Find where the given text appears and provide that cell's center as (x, y) coordinate. 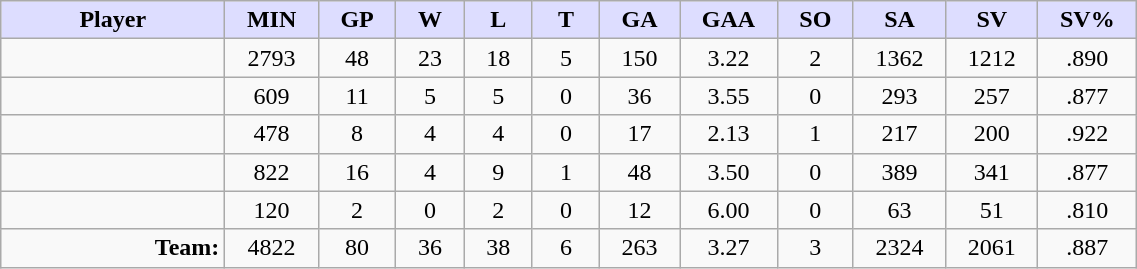
217 (899, 134)
200 (992, 134)
51 (992, 210)
.922 (1088, 134)
8 (357, 134)
T (566, 20)
3 (815, 248)
257 (992, 96)
1362 (899, 58)
120 (272, 210)
293 (899, 96)
GA (640, 20)
SO (815, 20)
80 (357, 248)
.887 (1088, 248)
GP (357, 20)
389 (899, 172)
18 (498, 58)
3.55 (729, 96)
2324 (899, 248)
63 (899, 210)
341 (992, 172)
150 (640, 58)
3.50 (729, 172)
Team: (113, 248)
609 (272, 96)
2.13 (729, 134)
3.27 (729, 248)
MIN (272, 20)
11 (357, 96)
9 (498, 172)
SV% (1088, 20)
263 (640, 248)
478 (272, 134)
3.22 (729, 58)
SV (992, 20)
.810 (1088, 210)
16 (357, 172)
822 (272, 172)
12 (640, 210)
17 (640, 134)
SA (899, 20)
2061 (992, 248)
L (498, 20)
6 (566, 248)
38 (498, 248)
6.00 (729, 210)
Player (113, 20)
4822 (272, 248)
23 (430, 58)
GAA (729, 20)
2793 (272, 58)
W (430, 20)
1212 (992, 58)
.890 (1088, 58)
